Locate the cell with the specified text and output its [X, Y] center coordinate. 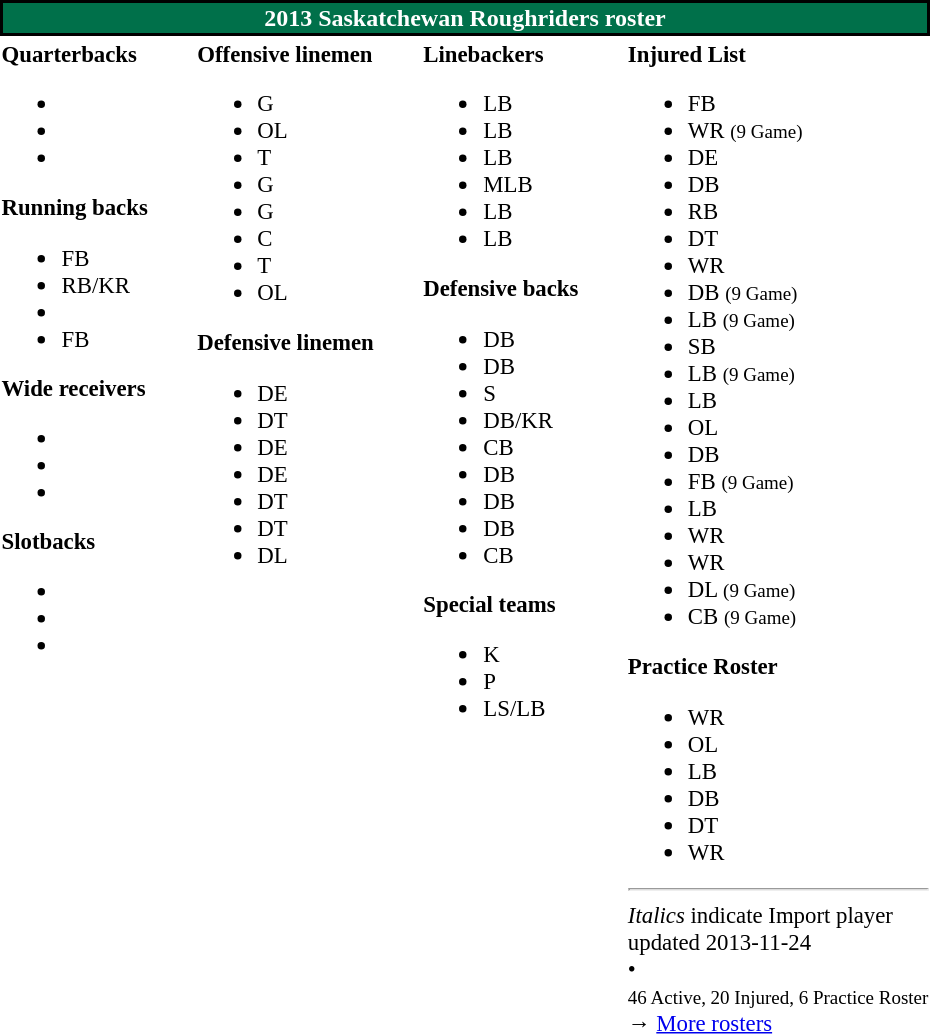
2013 Saskatchewan Roughriders roster [465, 18]
